Determine the [X, Y] coordinate at the center of the cell enclosing the given text.  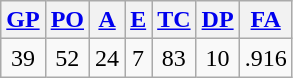
.916 [266, 58]
TC [174, 20]
83 [174, 58]
PO [67, 20]
39 [23, 58]
A [108, 20]
10 [218, 58]
DP [218, 20]
7 [138, 58]
24 [108, 58]
FA [266, 20]
52 [67, 58]
GP [23, 20]
E [138, 20]
